Detect which cell encompasses the target text, then output its [X, Y] center coordinate. 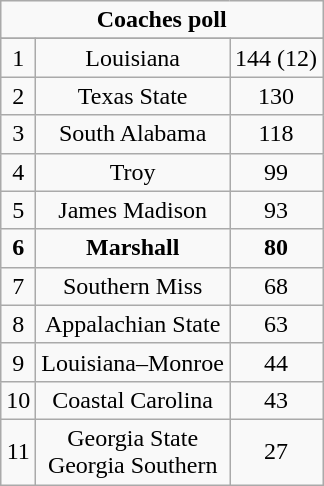
68 [276, 286]
1 [18, 58]
4 [18, 172]
9 [18, 362]
27 [276, 452]
8 [18, 324]
144 (12) [276, 58]
2 [18, 96]
Georgia StateGeorgia Southern [133, 452]
South Alabama [133, 134]
Texas State [133, 96]
Marshall [133, 248]
Coastal Carolina [133, 400]
43 [276, 400]
5 [18, 210]
Southern Miss [133, 286]
99 [276, 172]
118 [276, 134]
7 [18, 286]
93 [276, 210]
63 [276, 324]
80 [276, 248]
11 [18, 452]
James Madison [133, 210]
Coaches poll [162, 20]
Louisiana [133, 58]
6 [18, 248]
130 [276, 96]
10 [18, 400]
Appalachian State [133, 324]
3 [18, 134]
44 [276, 362]
Troy [133, 172]
Louisiana–Monroe [133, 362]
